From the cell containing the given text, extract its center point as (x, y) coordinate. 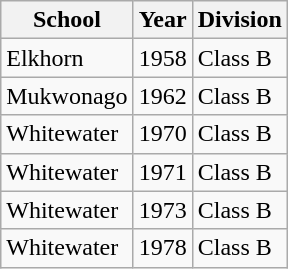
1978 (162, 248)
Mukwonago (67, 96)
School (67, 20)
Year (162, 20)
1958 (162, 58)
Division (240, 20)
1973 (162, 210)
1962 (162, 96)
1971 (162, 172)
Elkhorn (67, 58)
1970 (162, 134)
